Find where the given text appears and provide that cell's center as (x, y) coordinate. 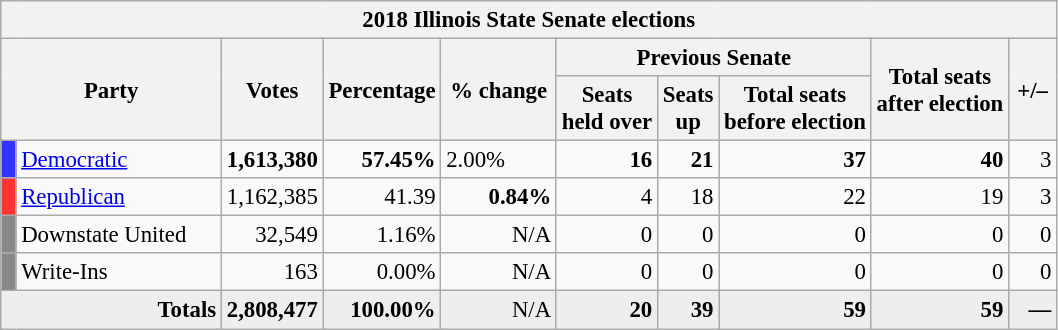
20 (606, 310)
— (1033, 310)
Total seatsafter election (940, 90)
2018 Illinois State Senate elections (529, 20)
Party (112, 90)
22 (796, 197)
Write-Ins (119, 273)
21 (688, 160)
Previous Senate (714, 58)
Totals (112, 310)
% change (499, 90)
Republican (119, 197)
Democratic (119, 160)
Percentage (382, 90)
16 (606, 160)
Total seatsbefore election (796, 108)
Downstate United (119, 235)
2.00% (499, 160)
0.00% (382, 273)
19 (940, 197)
1,613,380 (272, 160)
+/– (1033, 90)
163 (272, 273)
40 (940, 160)
100.00% (382, 310)
37 (796, 160)
Votes (272, 90)
39 (688, 310)
57.45% (382, 160)
Seatsup (688, 108)
18 (688, 197)
1.16% (382, 235)
4 (606, 197)
1,162,385 (272, 197)
41.39 (382, 197)
32,549 (272, 235)
0.84% (499, 197)
Seatsheld over (606, 108)
2,808,477 (272, 310)
